Output the (X, Y) coordinate of the center of the cell containing the given text.  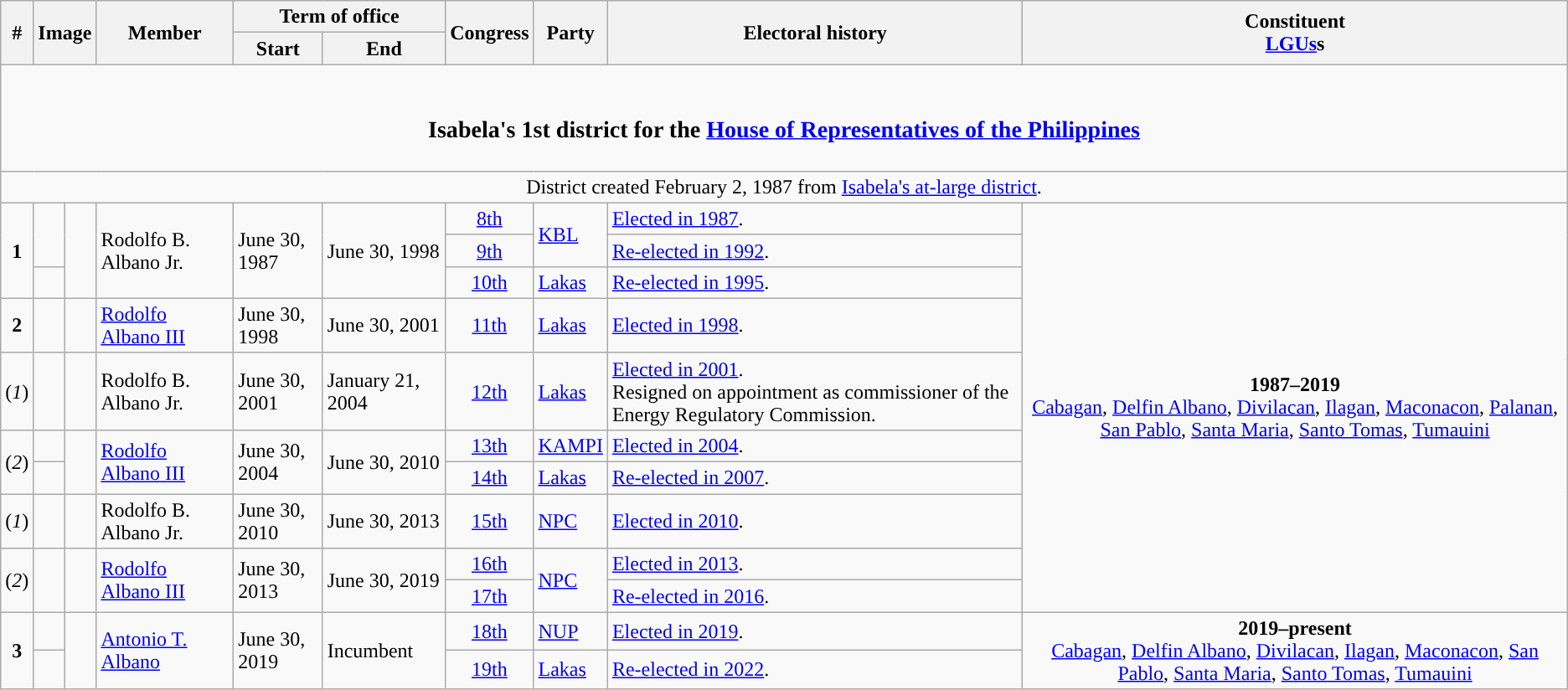
12th (489, 391)
15th (489, 521)
Elected in 2004. (814, 445)
1 (17, 250)
9th (489, 250)
17th (489, 596)
18th (489, 631)
End (384, 49)
Re-elected in 1995. (814, 282)
2 (17, 325)
Isabela's 1st district for the House of Representatives of the Philippines (784, 117)
January 21, 2004 (384, 391)
Start (278, 49)
Elected in 1987. (814, 219)
KBL (570, 234)
Incumbent (384, 651)
June 30, 2004 (278, 461)
KAMPI (570, 445)
Term of office (340, 17)
ConstituentLGUss (1295, 33)
14th (489, 478)
2019–presentCabagan, Delfin Albano, Divilacan, Ilagan, Maconacon, San Pablo, Santa Maria, Santo Tomas, Tumauini (1295, 651)
Re-elected in 2016. (814, 596)
Member (165, 33)
13th (489, 445)
# (17, 33)
Elected in 2019. (814, 631)
District created February 2, 1987 from Isabela's at-large district. (784, 187)
3 (17, 651)
June 30, 1987 (278, 250)
Re-elected in 2007. (814, 478)
Party (570, 33)
19th (489, 670)
Elected in 2010. (814, 521)
Congress (489, 33)
NUP (570, 631)
Antonio T. Albano (165, 651)
16th (489, 564)
10th (489, 282)
1987–2019Cabagan, Delfin Albano, Divilacan, Ilagan, Maconacon, Palanan, San Pablo, Santa Maria, Santo Tomas, Tumauini (1295, 407)
Elected in 2001.Resigned on appointment as commissioner of the Energy Regulatory Commission. (814, 391)
Re-elected in 1992. (814, 250)
11th (489, 325)
Elected in 1998. (814, 325)
Electoral history (814, 33)
Elected in 2013. (814, 564)
8th (489, 219)
Re-elected in 2022. (814, 670)
Image (65, 33)
